Scan for the cell matching the given text and deliver its [x, y] coordinate at center. 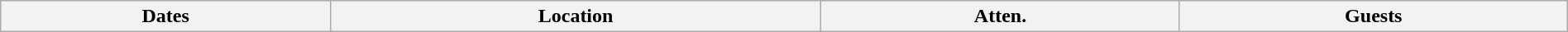
Guests [1373, 16]
Atten. [1001, 16]
Dates [165, 16]
Location [576, 16]
